Determine the [x, y] coordinate at the center of the cell enclosing the given text.  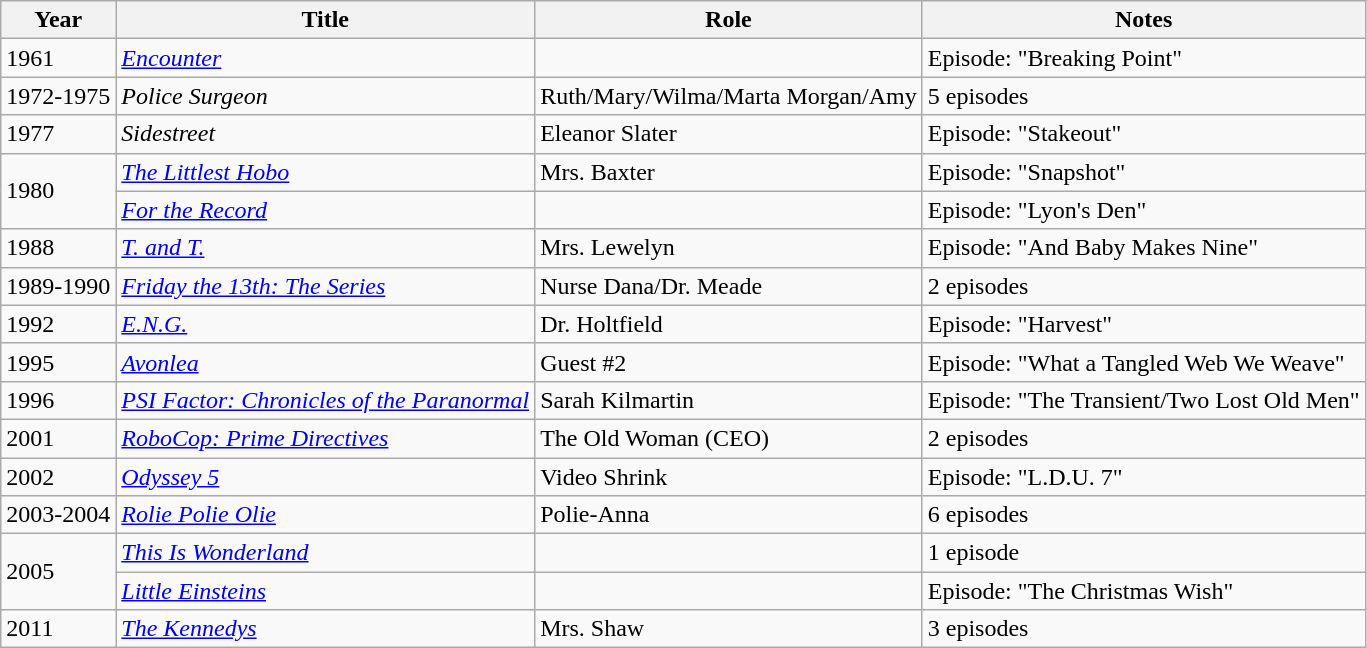
Dr. Holtfield [729, 324]
1 episode [1144, 553]
Episode: "Lyon's Den" [1144, 210]
Guest #2 [729, 362]
Mrs. Shaw [729, 629]
1972-1975 [58, 96]
Episode: "The Christmas Wish" [1144, 591]
Mrs. Baxter [729, 172]
2011 [58, 629]
Episode: "Snapshot" [1144, 172]
2005 [58, 572]
Avonlea [326, 362]
Little Einsteins [326, 591]
Encounter [326, 58]
Friday the 13th: The Series [326, 286]
2001 [58, 438]
Year [58, 20]
PSI Factor: Chronicles of the Paranormal [326, 400]
5 episodes [1144, 96]
Rolie Polie Olie [326, 515]
E.N.G. [326, 324]
Episode: "Stakeout" [1144, 134]
1996 [58, 400]
Episode: "What a Tangled Web We Weave" [1144, 362]
1989-1990 [58, 286]
1980 [58, 191]
1988 [58, 248]
Polie-Anna [729, 515]
Odyssey 5 [326, 477]
Title [326, 20]
6 episodes [1144, 515]
Notes [1144, 20]
Sarah Kilmartin [729, 400]
1992 [58, 324]
1995 [58, 362]
3 episodes [1144, 629]
The Kennedys [326, 629]
For the Record [326, 210]
1977 [58, 134]
Sidestreet [326, 134]
Role [729, 20]
2003-2004 [58, 515]
1961 [58, 58]
Episode: "Harvest" [1144, 324]
Episode: "And Baby Makes Nine" [1144, 248]
The Littlest Hobo [326, 172]
Mrs. Lewelyn [729, 248]
RoboCop: Prime Directives [326, 438]
Episode: "Breaking Point" [1144, 58]
The Old Woman (CEO) [729, 438]
Episode: "L.D.U. 7" [1144, 477]
T. and T. [326, 248]
This Is Wonderland [326, 553]
2002 [58, 477]
Eleanor Slater [729, 134]
Nurse Dana/Dr. Meade [729, 286]
Video Shrink [729, 477]
Episode: "The Transient/Two Lost Old Men" [1144, 400]
Ruth/Mary/Wilma/Marta Morgan/Amy [729, 96]
Police Surgeon [326, 96]
